Return the (x, y) coordinate for the center point of the cell that contains the specified text.  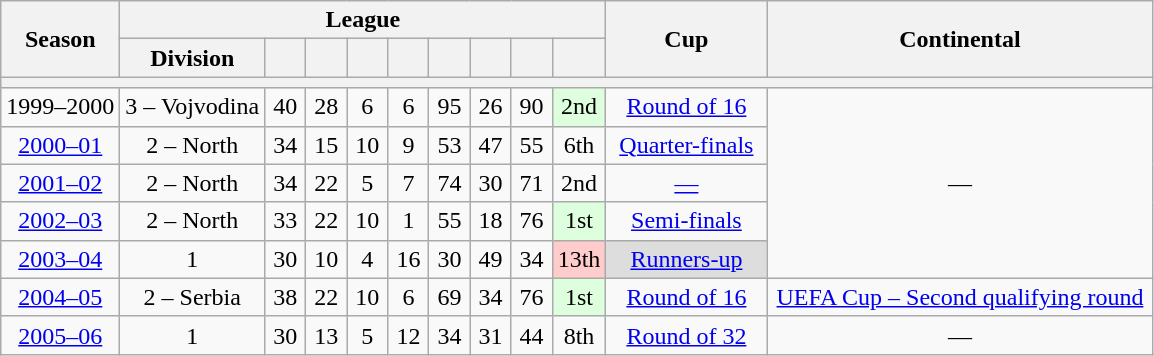
League (363, 20)
Round of 32 (686, 335)
49 (490, 259)
44 (532, 335)
15 (326, 145)
28 (326, 107)
95 (450, 107)
UEFA Cup – Second qualifying round (960, 297)
Runners-up (686, 259)
26 (490, 107)
1999–2000 (60, 107)
4 (368, 259)
40 (286, 107)
2000–01 (60, 145)
74 (450, 183)
90 (532, 107)
13th (579, 259)
2004–05 (60, 297)
38 (286, 297)
2003–04 (60, 259)
Continental (960, 39)
13 (326, 335)
6th (579, 145)
7 (408, 183)
31 (490, 335)
8th (579, 335)
69 (450, 297)
53 (450, 145)
2005–06 (60, 335)
Quarter-finals (686, 145)
Division (192, 58)
Cup (686, 39)
12 (408, 335)
3 – Vojvodina (192, 107)
Semi-finals (686, 221)
2002–03 (60, 221)
18 (490, 221)
Season (60, 39)
2 – Serbia (192, 297)
9 (408, 145)
71 (532, 183)
33 (286, 221)
47 (490, 145)
16 (408, 259)
2001–02 (60, 183)
